Search for the cell housing the specified text and yield its (x, y) center coordinate. 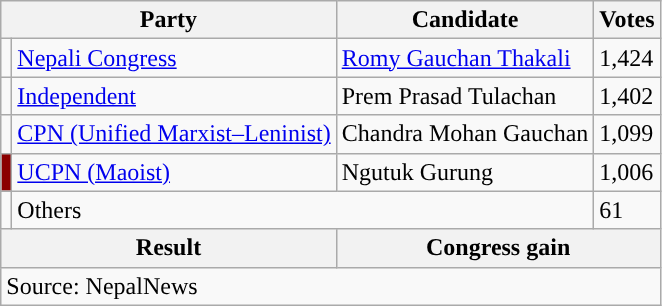
1,099 (627, 134)
Party (168, 20)
CPN (Unified Marxist–Leninist) (174, 134)
Prem Prasad Tulachan (465, 96)
Result (168, 248)
Others (303, 210)
Nepali Congress (174, 58)
Chandra Mohan Gauchan (465, 134)
Independent (174, 96)
Votes (627, 20)
1,424 (627, 58)
Congress gain (498, 248)
Ngutuk Gurung (465, 172)
Candidate (465, 20)
1,006 (627, 172)
1,402 (627, 96)
UCPN (Maoist) (174, 172)
Source: NepalNews (330, 286)
Romy Gauchan Thakali (465, 58)
61 (627, 210)
